Find where the given text appears and provide that cell's center as (x, y) coordinate. 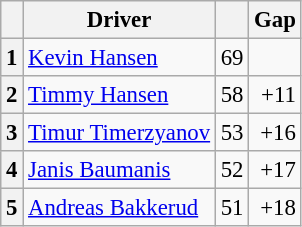
Andreas Bakkerud (120, 208)
5 (12, 208)
Timur Timerzyanov (120, 133)
+17 (275, 170)
+16 (275, 133)
Janis Baumanis (120, 170)
1 (12, 58)
+11 (275, 95)
Kevin Hansen (120, 58)
69 (232, 58)
2 (12, 95)
Timmy Hansen (120, 95)
51 (232, 208)
+18 (275, 208)
58 (232, 95)
Gap (275, 20)
52 (232, 170)
4 (12, 170)
Driver (120, 20)
53 (232, 133)
3 (12, 133)
